Return the [x, y] coordinate for the center point of the cell that contains the specified text.  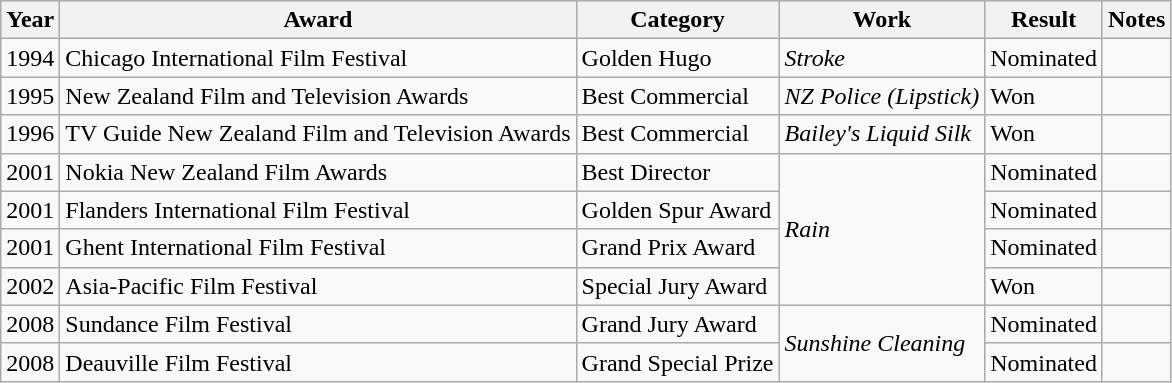
Best Director [678, 172]
1995 [30, 96]
Golden Spur Award [678, 210]
Sunshine Cleaning [882, 343]
Ghent International Film Festival [318, 248]
Chicago International Film Festival [318, 58]
NZ Police (Lipstick) [882, 96]
Stroke [882, 58]
Work [882, 20]
New Zealand Film and Television Awards [318, 96]
Grand Prix Award [678, 248]
2002 [30, 286]
TV Guide New Zealand Film and Television Awards [318, 134]
Year [30, 20]
Category [678, 20]
1994 [30, 58]
Flanders International Film Festival [318, 210]
Deauville Film Festival [318, 362]
Special Jury Award [678, 286]
Award [318, 20]
Result [1044, 20]
1996 [30, 134]
Notes [1136, 20]
Grand Jury Award [678, 324]
Sundance Film Festival [318, 324]
Bailey's Liquid Silk [882, 134]
Rain [882, 229]
Golden Hugo [678, 58]
Grand Special Prize [678, 362]
Nokia New Zealand Film Awards [318, 172]
Asia-Pacific Film Festival [318, 286]
